Find where the given text appears and provide that cell's center as (x, y) coordinate. 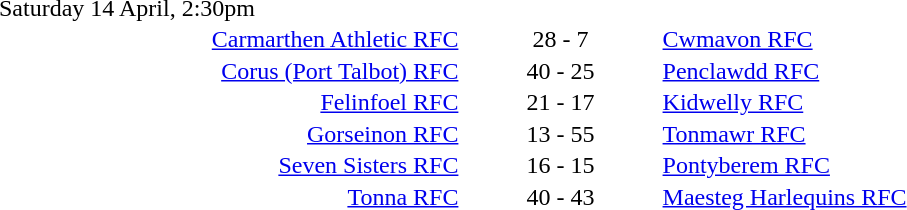
40 - 25 (560, 71)
28 - 7 (560, 39)
13 - 55 (560, 134)
21 - 17 (560, 103)
16 - 15 (560, 165)
